Find where the given text appears and provide that cell's center as [x, y] coordinate. 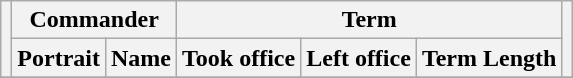
Left office [359, 58]
Term Length [489, 58]
Commander [94, 20]
Portrait [59, 58]
Term [370, 20]
Took office [239, 58]
Name [140, 58]
